Extract the (X, Y) coordinate from the center of the cell holding the provided text.  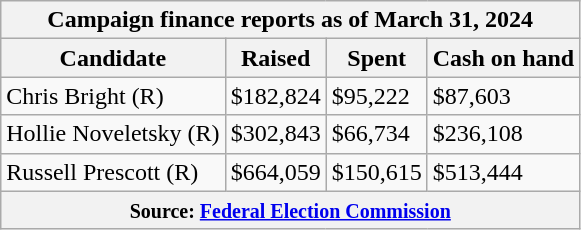
$664,059 (276, 172)
Raised (276, 58)
$150,615 (376, 172)
Chris Bright (R) (113, 96)
Candidate (113, 58)
$66,734 (376, 134)
$95,222 (376, 96)
$182,824 (276, 96)
Hollie Noveletsky (R) (113, 134)
Campaign finance reports as of March 31, 2024 (290, 20)
Source: Federal Election Commission (290, 210)
$302,843 (276, 134)
$236,108 (503, 134)
$513,444 (503, 172)
Spent (376, 58)
Cash on hand (503, 58)
Russell Prescott (R) (113, 172)
$87,603 (503, 96)
